Locate the cell with the specified text and output its (X, Y) center coordinate. 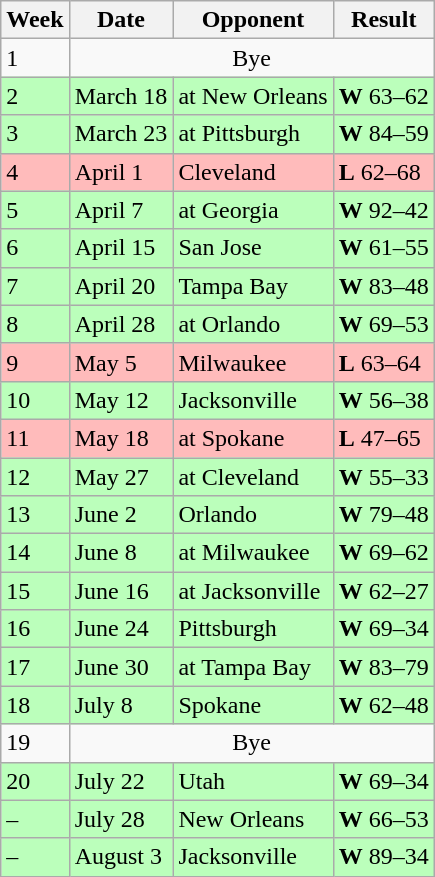
June 8 (121, 553)
March 23 (121, 134)
Orlando (253, 515)
7 (35, 286)
May 27 (121, 477)
at Tampa Bay (253, 667)
W 79–48 (384, 515)
August 3 (121, 857)
L 47–65 (384, 438)
4 (35, 172)
April 28 (121, 324)
W 89–34 (384, 857)
San Jose (253, 248)
at Milwaukee (253, 553)
June 30 (121, 667)
17 (35, 667)
W 63–62 (384, 96)
W 83–48 (384, 286)
W 69–53 (384, 324)
W 55–33 (384, 477)
April 20 (121, 286)
at Orlando (253, 324)
Week (35, 20)
W 84–59 (384, 134)
W 61–55 (384, 248)
6 (35, 248)
at Jacksonville (253, 591)
5 (35, 210)
July 28 (121, 819)
at Georgia (253, 210)
15 (35, 591)
L 62–68 (384, 172)
10 (35, 400)
at Pittsburgh (253, 134)
20 (35, 781)
June 16 (121, 591)
July 8 (121, 705)
W 83–79 (384, 667)
Date (121, 20)
1 (35, 58)
Result (384, 20)
13 (35, 515)
at Cleveland (253, 477)
July 22 (121, 781)
Spokane (253, 705)
16 (35, 629)
at Spokane (253, 438)
2 (35, 96)
Opponent (253, 20)
Milwaukee (253, 362)
19 (35, 743)
New Orleans (253, 819)
W 66–53 (384, 819)
May 18 (121, 438)
W 69–62 (384, 553)
June 24 (121, 629)
14 (35, 553)
Tampa Bay (253, 286)
11 (35, 438)
Utah (253, 781)
April 7 (121, 210)
W 92–42 (384, 210)
18 (35, 705)
Pittsburgh (253, 629)
May 12 (121, 400)
3 (35, 134)
L 63–64 (384, 362)
9 (35, 362)
May 5 (121, 362)
W 56–38 (384, 400)
April 15 (121, 248)
April 1 (121, 172)
12 (35, 477)
June 2 (121, 515)
at New Orleans (253, 96)
W 62–27 (384, 591)
March 18 (121, 96)
Cleveland (253, 172)
8 (35, 324)
W 62–48 (384, 705)
